Pinpoint the cell where the given text exists, returning its [x, y] midpoint coordinate. 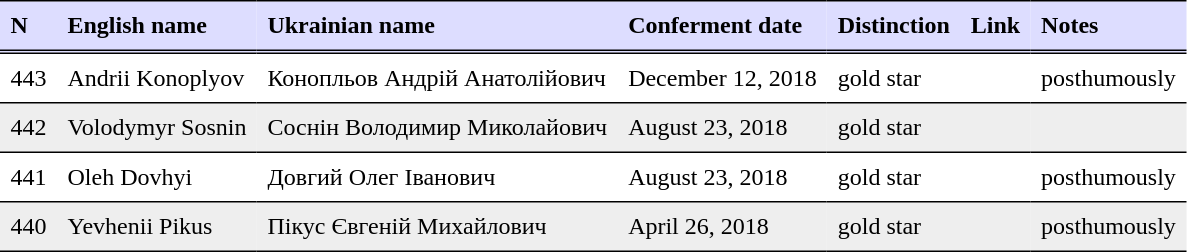
Conferment date [723, 26]
443 [28, 78]
440 [28, 227]
Andrii Konoplyov [157, 78]
N [28, 26]
Довгий Олег Іванович [438, 177]
441 [28, 177]
Link [995, 26]
December 12, 2018 [723, 78]
442 [28, 128]
Соснін Володимир Миколайович [438, 128]
April 26, 2018 [723, 227]
Конопльов Андрій Анатолійович [438, 78]
Notes [1109, 26]
English name [157, 26]
Ukrainian name [438, 26]
Yevhenii Pikus [157, 227]
Oleh Dovhyi [157, 177]
Distinction [894, 26]
Volodymyr Sosnin [157, 128]
Пікус Євгеній Михайлович [438, 227]
